Search for the cell housing the specified text and yield its (x, y) center coordinate. 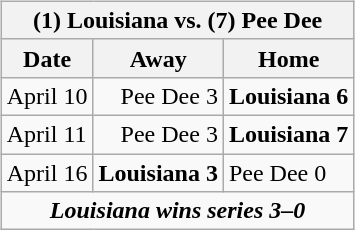
Louisiana 3 (158, 173)
Louisiana 6 (288, 96)
(1) Louisiana vs. (7) Pee Dee (178, 20)
April 16 (47, 173)
April 11 (47, 134)
Date (47, 58)
Away (158, 58)
Louisiana wins series 3–0 (178, 211)
Louisiana 7 (288, 134)
Pee Dee 0 (288, 173)
Home (288, 58)
April 10 (47, 96)
